Determine the [X, Y] coordinate at the center of the cell enclosing the given text.  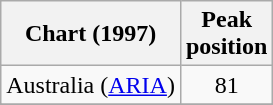
Chart (1997) [91, 34]
81 [226, 85]
Peak position [226, 34]
Australia (ARIA) [91, 85]
